Detect which cell encompasses the target text, then output its (X, Y) center coordinate. 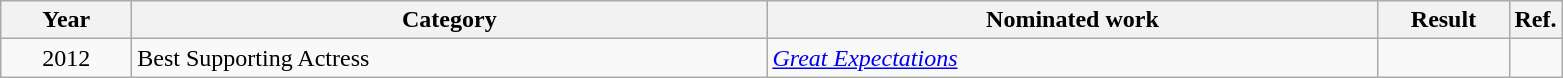
Best Supporting Actress (450, 58)
Nominated work (1072, 20)
Ref. (1536, 20)
Category (450, 20)
2012 (66, 58)
Year (66, 20)
Result (1444, 20)
Great Expectations (1072, 58)
